Return the [x, y] coordinate for the center point of the cell that contains the specified text.  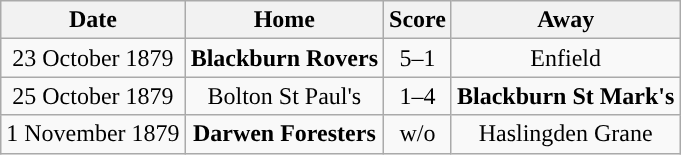
Darwen Foresters [284, 134]
Enfield [565, 58]
Date [93, 20]
Bolton St Paul's [284, 96]
5–1 [418, 58]
1–4 [418, 96]
w/o [418, 134]
Haslingden Grane [565, 134]
1 November 1879 [93, 134]
Score [418, 20]
Home [284, 20]
23 October 1879 [93, 58]
Blackburn Rovers [284, 58]
Away [565, 20]
25 October 1879 [93, 96]
Blackburn St Mark's [565, 96]
